Locate the cell with the specified text and output its (X, Y) center coordinate. 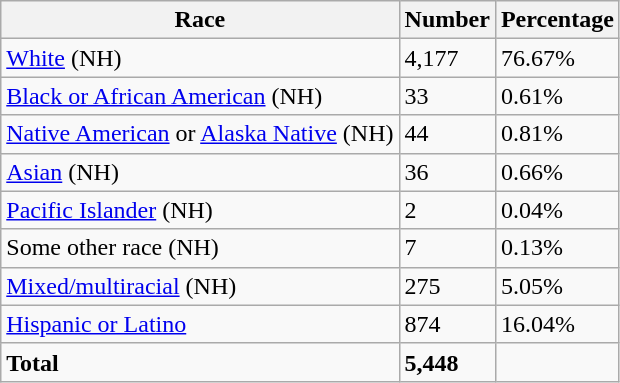
44 (447, 134)
7 (447, 248)
Number (447, 20)
Hispanic or Latino (200, 324)
0.04% (557, 210)
Some other race (NH) (200, 248)
Pacific Islander (NH) (200, 210)
Total (200, 362)
Percentage (557, 20)
2 (447, 210)
Black or African American (NH) (200, 96)
5.05% (557, 286)
0.66% (557, 172)
Native American or Alaska Native (NH) (200, 134)
Mixed/multiracial (NH) (200, 286)
0.13% (557, 248)
0.81% (557, 134)
0.61% (557, 96)
33 (447, 96)
76.67% (557, 58)
874 (447, 324)
Asian (NH) (200, 172)
275 (447, 286)
White (NH) (200, 58)
5,448 (447, 362)
16.04% (557, 324)
Race (200, 20)
36 (447, 172)
4,177 (447, 58)
